Output the [x, y] coordinate of the center of the cell containing the given text.  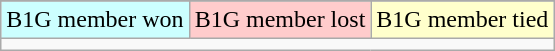
B1G member tied [462, 20]
B1G member won [95, 20]
B1G member lost [280, 20]
